Determine the [x, y] coordinate at the center of the cell enclosing the given text.  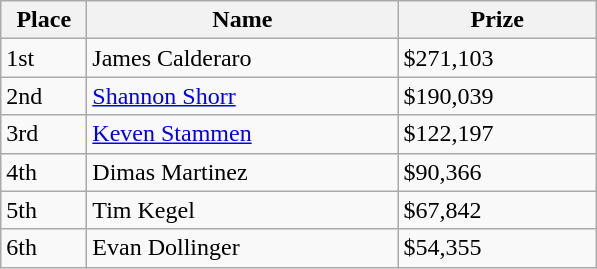
1st [44, 58]
$54,355 [498, 248]
Keven Stammen [242, 134]
Dimas Martinez [242, 172]
$122,197 [498, 134]
3rd [44, 134]
Shannon Shorr [242, 96]
6th [44, 248]
$190,039 [498, 96]
$67,842 [498, 210]
$271,103 [498, 58]
Place [44, 20]
2nd [44, 96]
5th [44, 210]
Evan Dollinger [242, 248]
4th [44, 172]
Name [242, 20]
Prize [498, 20]
James Calderaro [242, 58]
$90,366 [498, 172]
Tim Kegel [242, 210]
